For the text-containing cell, return its midpoint in [X, Y] coordinate format. 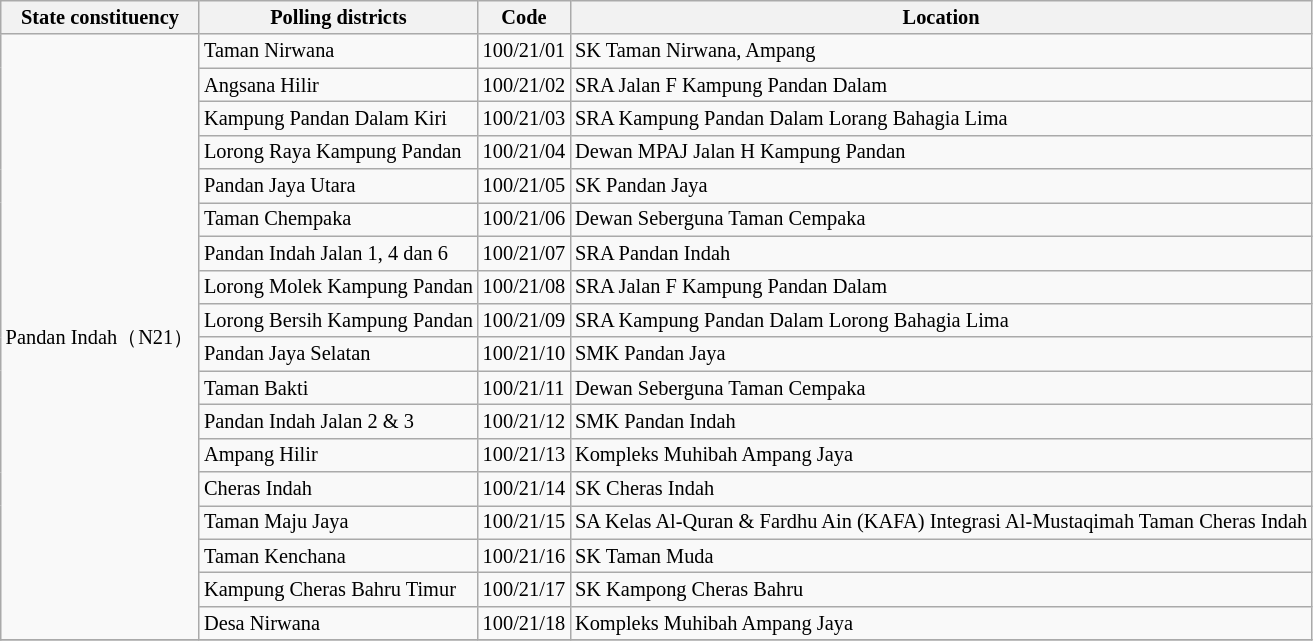
100/21/06 [524, 219]
Angsana Hilir [338, 85]
Taman Bakti [338, 388]
100/21/16 [524, 556]
Kampung Pandan Dalam Kiri [338, 118]
Location [941, 17]
100/21/10 [524, 354]
Desa Nirwana [338, 623]
Code [524, 17]
100/21/09 [524, 320]
100/21/18 [524, 623]
SMK Pandan Jaya [941, 354]
Taman Kenchana [338, 556]
100/21/17 [524, 589]
100/21/01 [524, 51]
SMK Pandan Indah [941, 421]
SK Pandan Jaya [941, 186]
SA Kelas Al-Quran & Fardhu Ain (KAFA) Integrasi Al-Mustaqimah Taman Cheras Indah [941, 522]
Taman Chempaka [338, 219]
100/21/13 [524, 455]
Polling districts [338, 17]
SRA Pandan Indah [941, 253]
Cheras Indah [338, 489]
State constituency [100, 17]
Kampung Cheras Bahru Timur [338, 589]
Taman Nirwana [338, 51]
100/21/04 [524, 152]
Pandan Indah（N21） [100, 337]
SK Taman Muda [941, 556]
Pandan Indah Jalan 2 & 3 [338, 421]
100/21/12 [524, 421]
SK Kampong Cheras Bahru [941, 589]
100/21/02 [524, 85]
100/21/07 [524, 253]
Pandan Jaya Selatan [338, 354]
Lorong Raya Kampung Pandan [338, 152]
SK Cheras Indah [941, 489]
Pandan Jaya Utara [338, 186]
Lorong Molek Kampung Pandan [338, 287]
100/21/05 [524, 186]
Taman Maju Jaya [338, 522]
Lorong Bersih Kampung Pandan [338, 320]
SRA Kampung Pandan Dalam Lorong Bahagia Lima [941, 320]
Pandan Indah Jalan 1, 4 dan 6 [338, 253]
100/21/14 [524, 489]
100/21/08 [524, 287]
100/21/03 [524, 118]
Dewan MPAJ Jalan H Kampung Pandan [941, 152]
Ampang Hilir [338, 455]
SK Taman Nirwana, Ampang [941, 51]
SRA Kampung Pandan Dalam Lorang Bahagia Lima [941, 118]
100/21/11 [524, 388]
100/21/15 [524, 522]
